Return [x, y] of the center of cell containing provided text 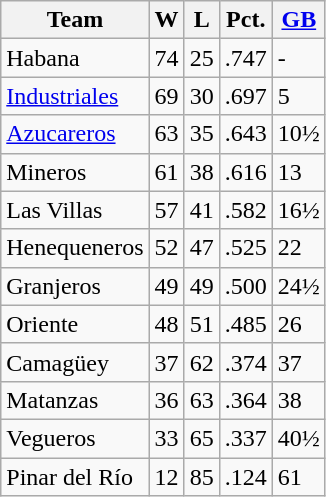
.747 [246, 58]
.374 [246, 362]
Pct. [246, 20]
Las Villas [75, 210]
.364 [246, 400]
16½ [298, 210]
Pinar del Río [75, 477]
Industriales [75, 96]
Habana [75, 58]
47 [202, 248]
10½ [298, 134]
30 [202, 96]
Henequeneros [75, 248]
24½ [298, 286]
22 [298, 248]
25 [202, 58]
33 [166, 438]
41 [202, 210]
57 [166, 210]
85 [202, 477]
Granjeros [75, 286]
.616 [246, 172]
Mineros [75, 172]
Vegueros [75, 438]
.337 [246, 438]
.697 [246, 96]
.582 [246, 210]
- [298, 58]
.643 [246, 134]
26 [298, 324]
Oriente [75, 324]
GB [298, 20]
12 [166, 477]
62 [202, 362]
36 [166, 400]
5 [298, 96]
Matanzas [75, 400]
.485 [246, 324]
35 [202, 134]
52 [166, 248]
69 [166, 96]
48 [166, 324]
Azucareros [75, 134]
40½ [298, 438]
.500 [246, 286]
51 [202, 324]
L [202, 20]
.124 [246, 477]
65 [202, 438]
13 [298, 172]
74 [166, 58]
Team [75, 20]
.525 [246, 248]
Camagüey [75, 362]
W [166, 20]
